Locate the cell with the specified text and output its [X, Y] center coordinate. 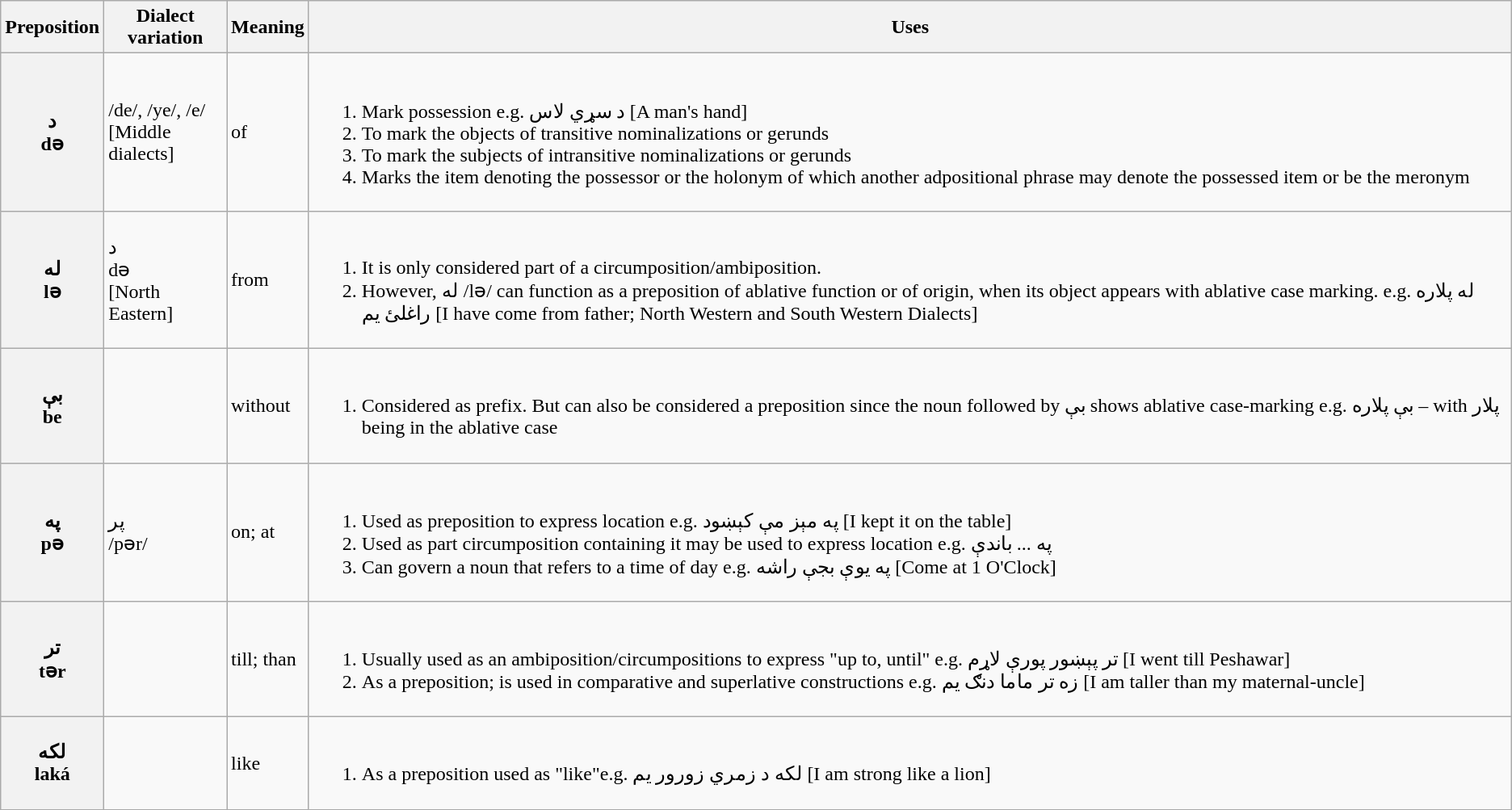
without [268, 405]
لکهlaká [52, 764]
ترtər [52, 659]
Dialect variation [166, 27]
پر/pər/ [166, 532]
of [268, 132]
Uses [909, 27]
As a preposition used as "like"e.g. لکه د زمري زورور يم [I am strong like a lion] [909, 764]
on; at [268, 532]
/de/, /ye/, /e/[Middle dialects] [166, 132]
بېbe [52, 405]
لهlə [52, 279]
دdə [52, 132]
Meaning [268, 27]
till; than [268, 659]
پهpə [52, 532]
دdə[North Eastern] [166, 279]
like [268, 764]
from [268, 279]
Preposition [52, 27]
